Search for the cell housing the specified text and yield its (x, y) center coordinate. 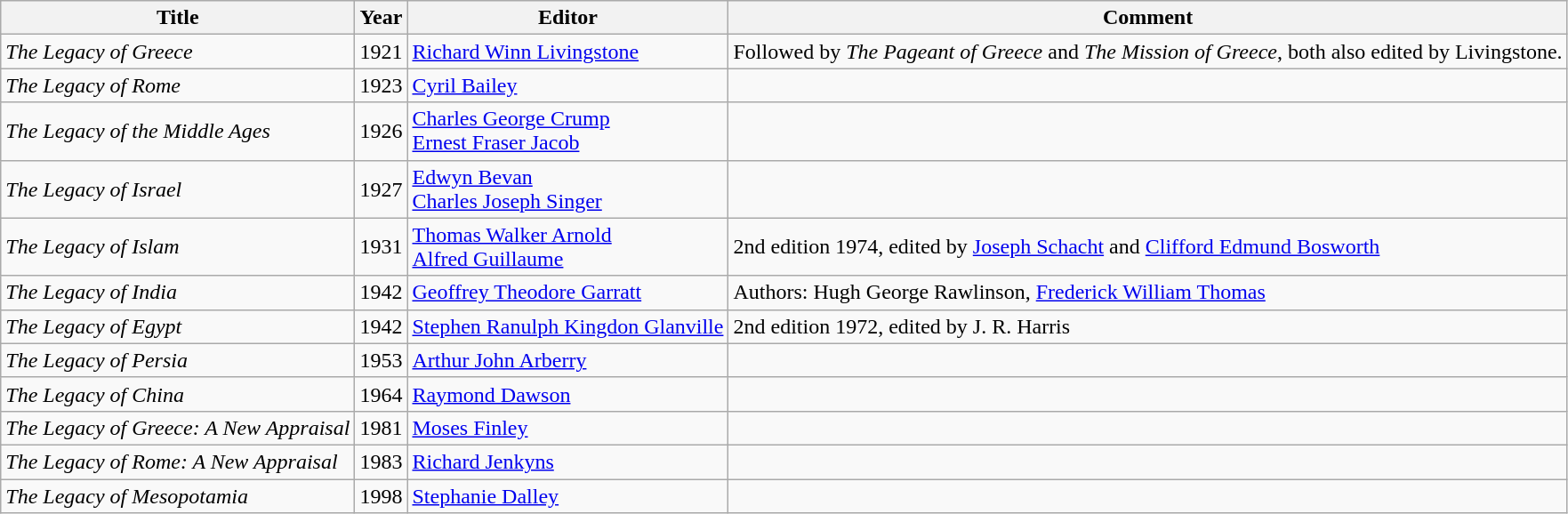
Comment (1147, 18)
Followed by The Pageant of Greece and The Mission of Greece, both also edited by Livingstone. (1147, 52)
Edwyn BevanCharles Joseph Singer (567, 189)
Authors: Hugh George Rawlinson, Frederick William Thomas (1147, 293)
Raymond Dawson (567, 394)
Geoffrey Theodore Garratt (567, 293)
2nd edition 1972, edited by J. R. Harris (1147, 326)
1923 (381, 85)
Title (178, 18)
Arthur John Arberry (567, 360)
2nd edition 1974, edited by Joseph Schacht and Clifford Edmund Bosworth (1147, 247)
1926 (381, 132)
The Legacy of Rome: A New Appraisal (178, 462)
Richard Jenkyns (567, 462)
The Legacy of China (178, 394)
1953 (381, 360)
The Legacy of Rome (178, 85)
1927 (381, 189)
1981 (381, 428)
Stephen Ranulph Kingdon Glanville (567, 326)
Moses Finley (567, 428)
The Legacy of Islam (178, 247)
The Legacy of India (178, 293)
Richard Winn Livingstone (567, 52)
1998 (381, 495)
The Legacy of Israel (178, 189)
Cyril Bailey (567, 85)
The Legacy of Greece: A New Appraisal (178, 428)
The Legacy of Persia (178, 360)
Stephanie Dalley (567, 495)
1964 (381, 394)
The Legacy of Egypt (178, 326)
Editor (567, 18)
Thomas Walker ArnoldAlfred Guillaume (567, 247)
Year (381, 18)
The Legacy of Greece (178, 52)
1921 (381, 52)
1983 (381, 462)
1931 (381, 247)
Charles George CrumpErnest Fraser Jacob (567, 132)
The Legacy of the Middle Ages (178, 132)
The Legacy of Mesopotamia (178, 495)
